Provide the (x, y) coordinate of the cell's center where the given text is located.  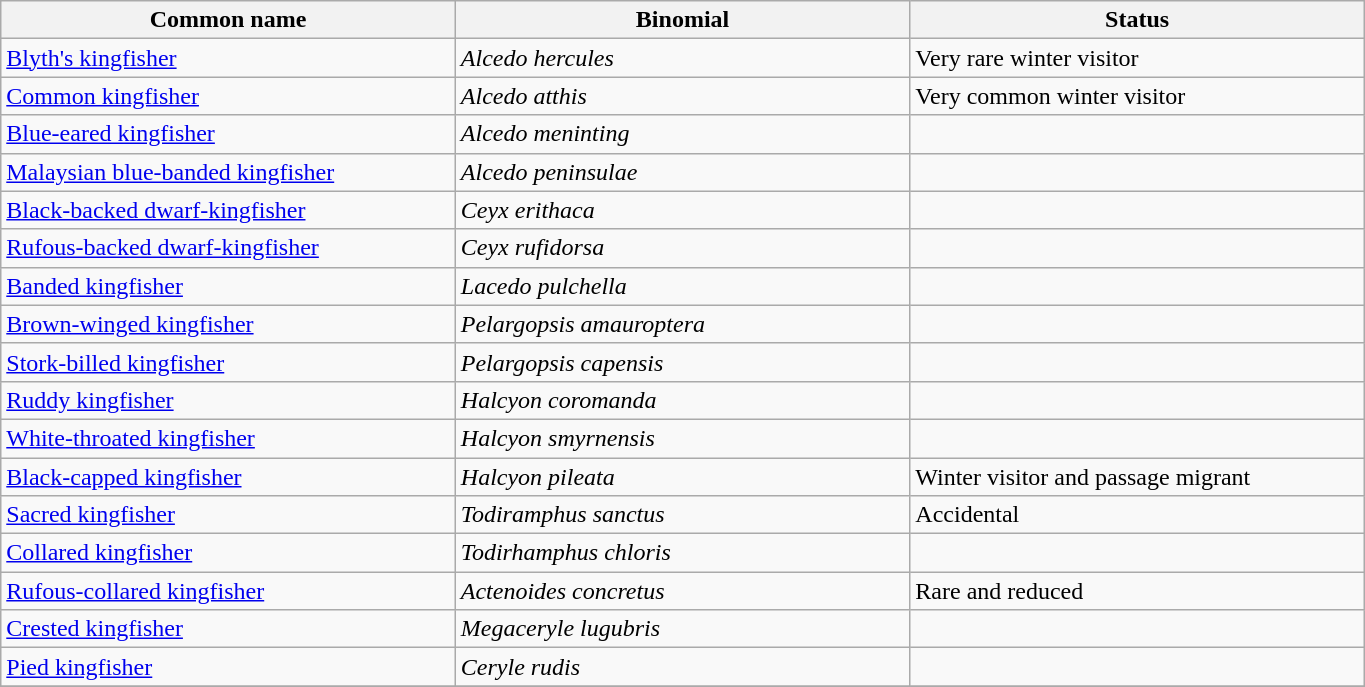
Ceyx erithaca (682, 210)
Common kingfisher (228, 96)
Banded kingfisher (228, 286)
Blyth's kingfisher (228, 58)
Megaceryle lugubris (682, 629)
Very rare winter visitor (1138, 58)
Halcyon pileata (682, 477)
Common name (228, 20)
Malaysian blue-banded kingfisher (228, 172)
Lacedo pulchella (682, 286)
Black-capped kingfisher (228, 477)
Ceyx rufidorsa (682, 248)
Pied kingfisher (228, 667)
White-throated kingfisher (228, 438)
Ruddy kingfisher (228, 400)
Todiramphus sanctus (682, 515)
Rufous-backed dwarf-kingfisher (228, 248)
Winter visitor and passage migrant (1138, 477)
Binomial (682, 20)
Black-backed dwarf-kingfisher (228, 210)
Alcedo peninsulae (682, 172)
Alcedo hercules (682, 58)
Pelargopsis capensis (682, 362)
Collared kingfisher (228, 553)
Halcyon coromanda (682, 400)
Stork-billed kingfisher (228, 362)
Ceryle rudis (682, 667)
Halcyon smyrnensis (682, 438)
Blue-eared kingfisher (228, 134)
Todirhamphus chloris (682, 553)
Actenoides concretus (682, 591)
Alcedo meninting (682, 134)
Brown-winged kingfisher (228, 324)
Crested kingfisher (228, 629)
Status (1138, 20)
Accidental (1138, 515)
Alcedo atthis (682, 96)
Rufous-collared kingfisher (228, 591)
Pelargopsis amauroptera (682, 324)
Sacred kingfisher (228, 515)
Very common winter visitor (1138, 96)
Rare and reduced (1138, 591)
